Detect which cell encompasses the target text, then output its (X, Y) center coordinate. 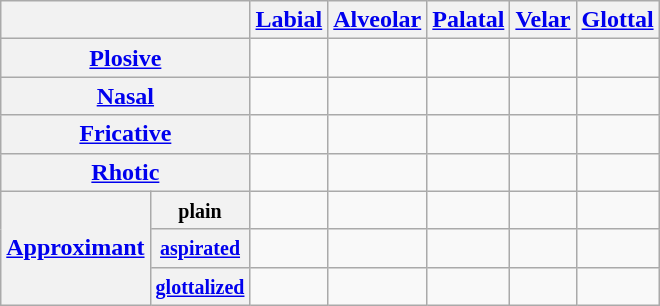
Approximant (76, 248)
Plosive (126, 58)
Palatal (468, 20)
glottalized (200, 286)
Nasal (126, 96)
plain (200, 210)
Alveolar (378, 20)
aspirated (200, 248)
Labial (289, 20)
Glottal (618, 20)
Fricative (126, 134)
Velar (543, 20)
Rhotic (126, 172)
